Detect which cell encompasses the target text, then output its (X, Y) center coordinate. 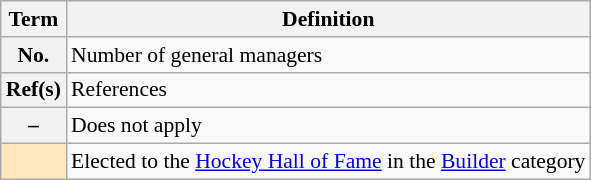
Term (34, 19)
References (328, 90)
Definition (328, 19)
Does not apply (328, 126)
Elected to the Hockey Hall of Fame in the Builder category (328, 162)
Number of general managers (328, 55)
No. (34, 55)
– (34, 126)
Ref(s) (34, 90)
